Determine the [X, Y] coordinate at the center of the cell enclosing the given text.  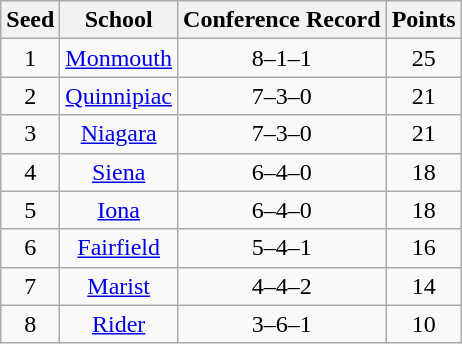
5–4–1 [282, 248]
Marist [119, 286]
10 [424, 324]
Iona [119, 210]
16 [424, 248]
7 [30, 286]
Rider [119, 324]
25 [424, 58]
3–6–1 [282, 324]
2 [30, 96]
5 [30, 210]
1 [30, 58]
Fairfield [119, 248]
6 [30, 248]
14 [424, 286]
4–4–2 [282, 286]
Quinnipiac [119, 96]
Niagara [119, 134]
Seed [30, 20]
School [119, 20]
3 [30, 134]
4 [30, 172]
Conference Record [282, 20]
8–1–1 [282, 58]
Points [424, 20]
Monmouth [119, 58]
8 [30, 324]
Siena [119, 172]
